From the cell containing the given text, extract its center point as [X, Y] coordinate. 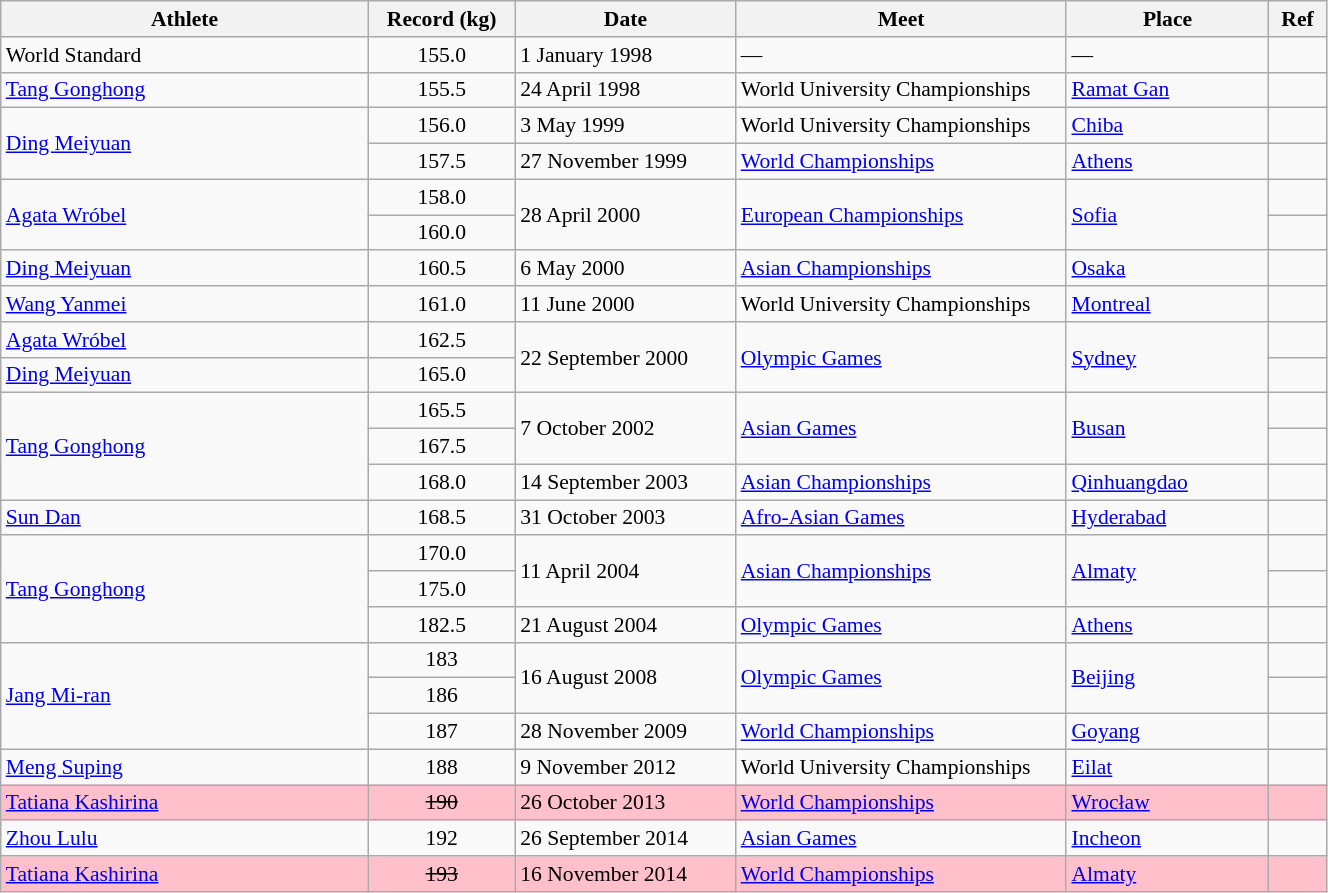
162.5 [442, 340]
170.0 [442, 554]
Incheon [1167, 839]
186 [442, 696]
16 November 2014 [625, 874]
Eilat [1167, 767]
Record (kg) [442, 19]
160.0 [442, 233]
7 October 2002 [625, 428]
11 April 2004 [625, 572]
26 October 2013 [625, 803]
Montreal [1167, 304]
27 November 1999 [625, 162]
Meet [902, 19]
161.0 [442, 304]
155.0 [442, 55]
165.0 [442, 375]
Date [625, 19]
11 June 2000 [625, 304]
Sun Dan [184, 518]
Goyang [1167, 732]
Qinhuangdao [1167, 482]
1 January 1998 [625, 55]
28 November 2009 [625, 732]
167.5 [442, 447]
158.0 [442, 197]
Athlete [184, 19]
28 April 2000 [625, 214]
175.0 [442, 589]
9 November 2012 [625, 767]
182.5 [442, 625]
Afro-Asian Games [902, 518]
Sydney [1167, 358]
Meng Suping [184, 767]
24 April 1998 [625, 90]
Zhou Lulu [184, 839]
European Championships [902, 214]
192 [442, 839]
Ramat Gan [1167, 90]
160.5 [442, 269]
193 [442, 874]
Hyderabad [1167, 518]
183 [442, 660]
31 October 2003 [625, 518]
6 May 2000 [625, 269]
Place [1167, 19]
21 August 2004 [625, 625]
188 [442, 767]
Wang Yanmei [184, 304]
Jang Mi-ran [184, 696]
168.0 [442, 482]
187 [442, 732]
Ref [1298, 19]
190 [442, 803]
Sofia [1167, 214]
Beijing [1167, 678]
3 May 1999 [625, 126]
16 August 2008 [625, 678]
157.5 [442, 162]
World Standard [184, 55]
165.5 [442, 411]
Chiba [1167, 126]
Busan [1167, 428]
168.5 [442, 518]
155.5 [442, 90]
26 September 2014 [625, 839]
Wrocław [1167, 803]
156.0 [442, 126]
14 September 2003 [625, 482]
22 September 2000 [625, 358]
Osaka [1167, 269]
